Return (x, y) of the center of cell containing provided text 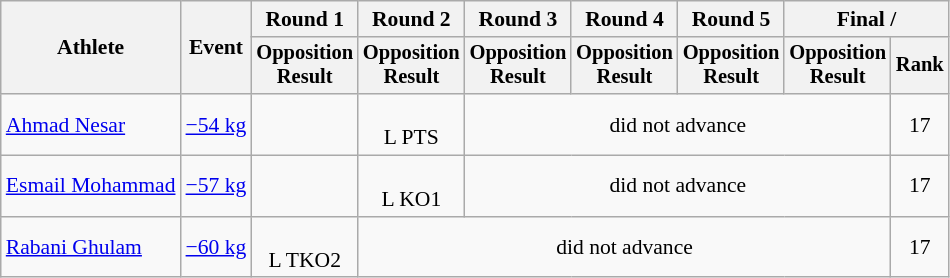
Athlete (91, 48)
Esmail Mohammad (91, 186)
L TKO2 (304, 248)
Rank (920, 66)
Round 1 (304, 19)
Final / (866, 19)
Round 2 (412, 19)
L KO1 (412, 186)
−60 kg (216, 248)
Round 3 (518, 19)
Rabani Ghulam (91, 248)
Round 4 (624, 19)
L PTS (412, 124)
Round 5 (732, 19)
−57 kg (216, 186)
Ahmad Nesar (91, 124)
Event (216, 48)
−54 kg (216, 124)
